Capture the cell that displays the provided text and extract its [X, Y] central coordinate. 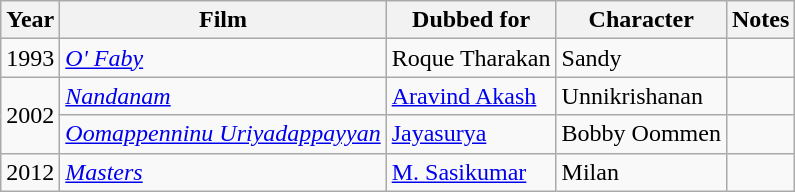
Aravind Akash [471, 96]
Nandanam [223, 96]
Notes [760, 20]
Sandy [641, 58]
2012 [30, 172]
2002 [30, 115]
O' Faby [223, 58]
Character [641, 20]
Bobby Oommen [641, 134]
Oomappenninu Uriyadappayyan [223, 134]
Milan [641, 172]
Unnikrishanan [641, 96]
Masters [223, 172]
Roque Tharakan [471, 58]
1993 [30, 58]
Jayasurya [471, 134]
Film [223, 20]
Year [30, 20]
Dubbed for [471, 20]
M. Sasikumar [471, 172]
